Extract the (x, y) coordinate from the center of the cell holding the provided text.  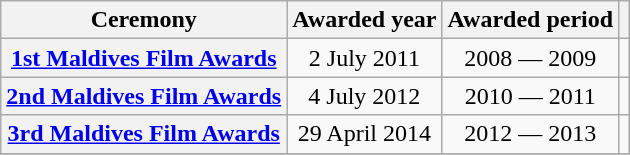
2 July 2011 (364, 58)
1st Maldives Film Awards (144, 58)
Awarded period (530, 20)
Ceremony (144, 20)
Awarded year (364, 20)
29 April 2014 (364, 134)
2nd Maldives Film Awards (144, 96)
2012 — 2013 (530, 134)
2010 — 2011 (530, 96)
2008 — 2009 (530, 58)
4 July 2012 (364, 96)
3rd Maldives Film Awards (144, 134)
